Provide the (x, y) coordinate of the cell's center where the given text is located.  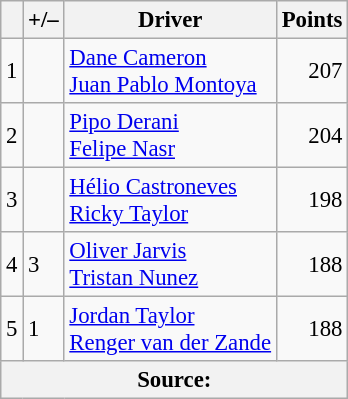
Jordan Taylor Renger van der Zande (170, 330)
198 (312, 200)
5 (12, 330)
4 (12, 264)
+/– (44, 20)
2 (12, 136)
207 (312, 72)
Pipo Derani Felipe Nasr (170, 136)
Driver (170, 20)
Oliver Jarvis Tristan Nunez (170, 264)
Hélio Castroneves Ricky Taylor (170, 200)
Dane Cameron Juan Pablo Montoya (170, 72)
Points (312, 20)
204 (312, 136)
